Capture the cell that displays the provided text and extract its (X, Y) central coordinate. 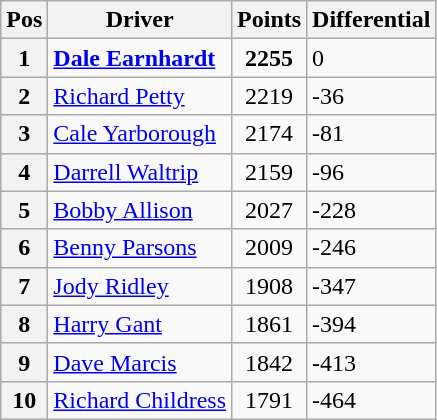
10 (24, 400)
-394 (372, 324)
Jody Ridley (140, 286)
Richard Petty (140, 96)
1791 (270, 400)
0 (372, 58)
1861 (270, 324)
Cale Yarborough (140, 134)
Bobby Allison (140, 210)
Dave Marcis (140, 362)
2027 (270, 210)
Benny Parsons (140, 248)
1908 (270, 286)
8 (24, 324)
2174 (270, 134)
2 (24, 96)
Dale Earnhardt (140, 58)
5 (24, 210)
6 (24, 248)
-347 (372, 286)
-228 (372, 210)
-96 (372, 172)
Points (270, 20)
Driver (140, 20)
3 (24, 134)
9 (24, 362)
-246 (372, 248)
2159 (270, 172)
2219 (270, 96)
2255 (270, 58)
-81 (372, 134)
-36 (372, 96)
-413 (372, 362)
Pos (24, 20)
1 (24, 58)
Darrell Waltrip (140, 172)
Harry Gant (140, 324)
1842 (270, 362)
7 (24, 286)
Richard Childress (140, 400)
2009 (270, 248)
-464 (372, 400)
4 (24, 172)
Differential (372, 20)
